Return [x, y] of the center of cell containing provided text 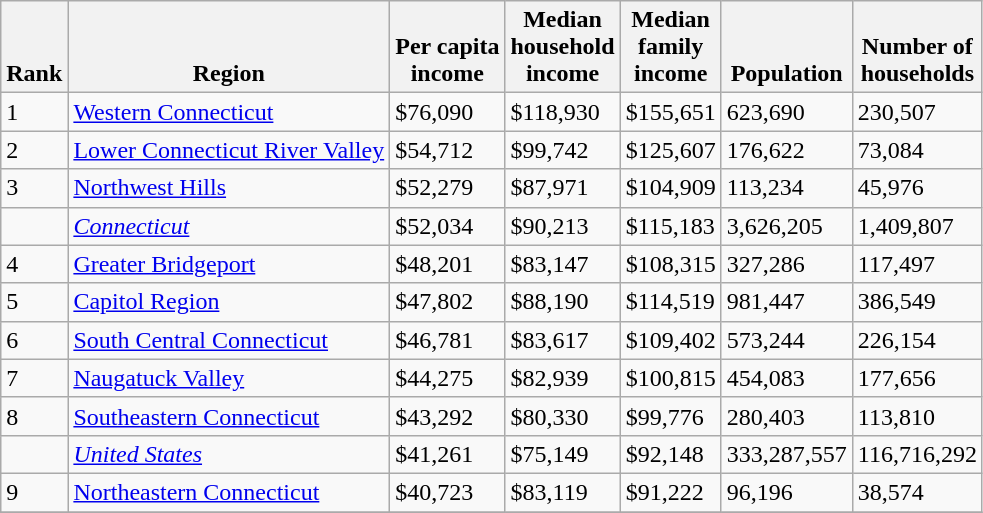
5 [34, 302]
$82,939 [562, 378]
Northeastern Connecticut [229, 492]
$108,315 [670, 264]
$125,607 [670, 150]
6 [34, 340]
4 [34, 264]
$114,519 [670, 302]
South Central Connecticut [229, 340]
3,626,205 [786, 226]
$92,148 [670, 454]
Per capitaincome [448, 47]
$155,651 [670, 112]
2 [34, 150]
$88,190 [562, 302]
177,656 [917, 378]
113,810 [917, 416]
$118,930 [562, 112]
$91,222 [670, 492]
Medianhouseholdincome [562, 47]
$48,201 [448, 264]
1,409,807 [917, 226]
333,287,557 [786, 454]
$115,183 [670, 226]
United States [229, 454]
Population [786, 47]
$99,742 [562, 150]
Rank [34, 47]
Naugatuck Valley [229, 378]
$75,149 [562, 454]
Northwest Hills [229, 188]
Greater Bridgeport [229, 264]
$44,275 [448, 378]
Region [229, 47]
$83,617 [562, 340]
$100,815 [670, 378]
280,403 [786, 416]
623,690 [786, 112]
113,234 [786, 188]
117,497 [917, 264]
Number ofhouseholds [917, 47]
573,244 [786, 340]
$40,723 [448, 492]
$99,776 [670, 416]
$41,261 [448, 454]
Southeastern Connecticut [229, 416]
$83,119 [562, 492]
454,083 [786, 378]
3 [34, 188]
176,622 [786, 150]
$52,279 [448, 188]
327,286 [786, 264]
Lower Connecticut River Valley [229, 150]
$52,034 [448, 226]
$43,292 [448, 416]
$109,402 [670, 340]
Medianfamilyincome [670, 47]
1 [34, 112]
981,447 [786, 302]
45,976 [917, 188]
96,196 [786, 492]
$83,147 [562, 264]
$87,971 [562, 188]
Connecticut [229, 226]
230,507 [917, 112]
386,549 [917, 302]
Western Connecticut [229, 112]
9 [34, 492]
$104,909 [670, 188]
$80,330 [562, 416]
$47,802 [448, 302]
$46,781 [448, 340]
226,154 [917, 340]
116,716,292 [917, 454]
8 [34, 416]
$76,090 [448, 112]
Capitol Region [229, 302]
$90,213 [562, 226]
73,084 [917, 150]
$54,712 [448, 150]
7 [34, 378]
38,574 [917, 492]
